Scan for the cell matching the given text and deliver its (X, Y) coordinate at center. 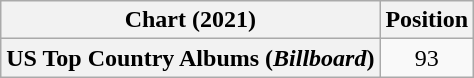
US Top Country Albums (Billboard) (190, 58)
93 (427, 58)
Position (427, 20)
Chart (2021) (190, 20)
